Determine the [X, Y] coordinate at the center of the cell enclosing the given text.  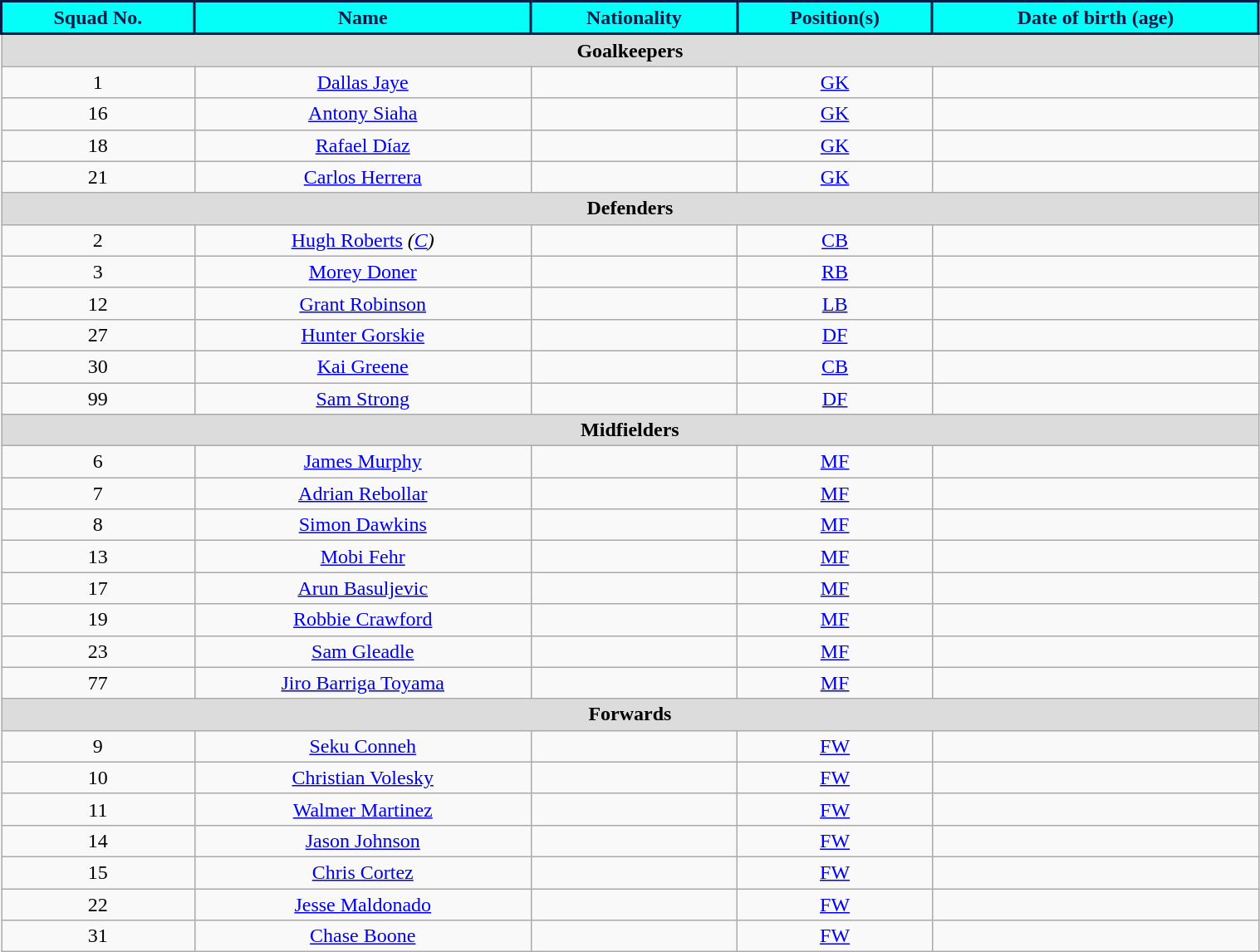
Adrian Rebollar [362, 493]
Position(s) [834, 18]
Jesse Maldonado [362, 905]
Simon Dawkins [362, 525]
8 [98, 525]
Name [362, 18]
Chris Cortez [362, 872]
19 [98, 620]
Rafael Díaz [362, 145]
14 [98, 841]
Sam Strong [362, 398]
77 [98, 683]
6 [98, 462]
Chase Boone [362, 936]
Midfielders [630, 430]
Goalkeepers [630, 50]
Carlos Herrera [362, 177]
Christian Volesky [362, 778]
Hunter Gorskie [362, 335]
Sam Gleadle [362, 651]
Walmer Martinez [362, 809]
21 [98, 177]
2 [98, 240]
7 [98, 493]
James Murphy [362, 462]
9 [98, 746]
Antony Siaha [362, 114]
30 [98, 366]
Arun Basuljevic [362, 588]
Grant Robinson [362, 303]
10 [98, 778]
12 [98, 303]
Squad No. [98, 18]
11 [98, 809]
Nationality [634, 18]
15 [98, 872]
17 [98, 588]
Defenders [630, 209]
Morey Doner [362, 272]
Robbie Crawford [362, 620]
Seku Conneh [362, 746]
Kai Greene [362, 366]
LB [834, 303]
18 [98, 145]
Jason Johnson [362, 841]
Dallas Jaye [362, 82]
Forwards [630, 714]
Date of birth (age) [1096, 18]
99 [98, 398]
3 [98, 272]
16 [98, 114]
RB [834, 272]
1 [98, 82]
31 [98, 936]
13 [98, 557]
23 [98, 651]
Jiro Barriga Toyama [362, 683]
Mobi Fehr [362, 557]
27 [98, 335]
Hugh Roberts (C) [362, 240]
22 [98, 905]
